Pinpoint the cell where the given text exists, returning its [x, y] midpoint coordinate. 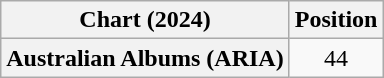
44 [336, 58]
Australian Albums (ARIA) [145, 58]
Position [336, 20]
Chart (2024) [145, 20]
